Scan for the cell matching the given text and deliver its (x, y) coordinate at center. 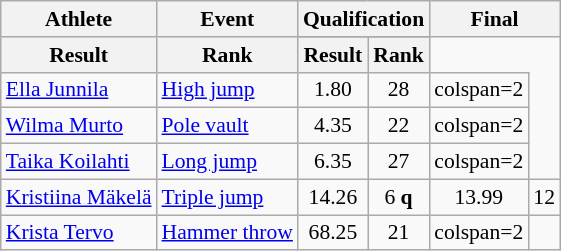
6 q (398, 197)
28 (398, 90)
Taika Koilahti (79, 162)
14.26 (333, 197)
Kristiina Mäkelä (79, 197)
High jump (228, 90)
Qualification (364, 19)
27 (398, 162)
21 (398, 233)
Final (494, 19)
Athlete (79, 19)
Wilma Murto (79, 126)
68.25 (333, 233)
13.99 (478, 197)
Long jump (228, 162)
4.35 (333, 126)
6.35 (333, 162)
Pole vault (228, 126)
Krista Tervo (79, 233)
Event (228, 19)
22 (398, 126)
Hammer throw (228, 233)
Ella Junnila (79, 90)
Triple jump (228, 197)
12 (544, 197)
1.80 (333, 90)
